Search for the cell housing the specified text and yield its [X, Y] center coordinate. 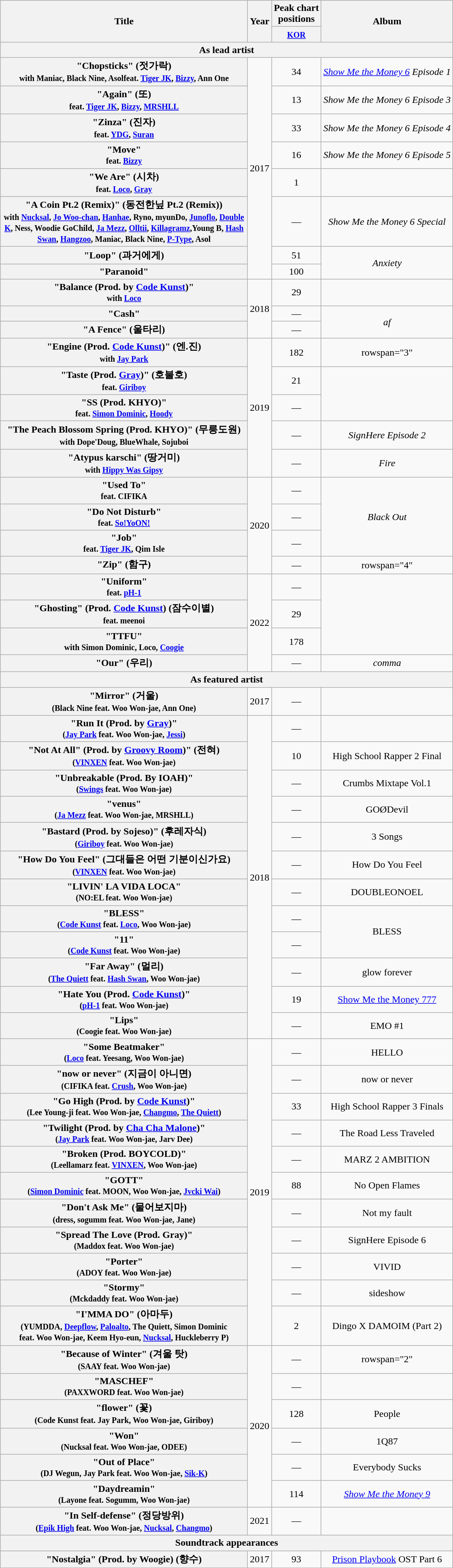
Dingo X DAMOIM (Part 2) [387, 1325]
Peak chart positions [296, 14]
DOUBLEONOEL [387, 892]
now or never [387, 1079]
Album [387, 21]
"Go High (Prod. by Code Kunst)"(Lee Young-ji feat. Woo Won-jae, Changmo, The Quiett) [124, 1107]
"flower" (꽃)(Code Kunst feat. Jay Park, Woo Won-jae, Giriboy) [124, 1414]
1 [296, 183]
"Atypus karschi" (땅거미)with Hippy Was Gipsy [124, 463]
93 [296, 1559]
Show Me the Money 6 Episode 1 [387, 72]
182 [296, 352]
No Open Flames [387, 1186]
Fire [387, 463]
51 [296, 255]
GOØDevil [387, 809]
Show Me the Money 6 Special [387, 222]
"I'MMA DO" (아마두)(YUMDDA, Deepflow, Paloalto, The Quiett, Simon Dominicfeat. Woo Won-jae, Keem Hyo-eun, Nucksal, Huckleberry P) [124, 1325]
"Balance (Prod. by Code Kunst)" with Loco [124, 292]
"We Are" (시차) feat. Loco, Gray [124, 183]
SignHere Episode 6 [387, 1240]
"Zip" (함구) [124, 565]
glow forever [387, 972]
"Zinza" (진자) feat. YDG, Suran [124, 128]
1Q87 [387, 1441]
VIVID [387, 1266]
"Unbreakable (Prod. By IOAH)"(Swings feat. Woo Won-jae) [124, 783]
13 [296, 100]
"Broken (Prod. BOYCOLD)"(Leellamarz feat. VINXEN, Woo Won-jae) [124, 1159]
"Chopsticks" (젓가락) with Maniac, Black Nine, Asolfeat. Tiger JK, Bizzy, Ann One [124, 72]
"Daydreamin"(Layone feat. Sogumm, Woo Won-jae) [124, 1494]
Everybody Sucks [387, 1467]
"Run It (Prod. by Gray)" (Jay Park feat. Woo Won-jae, Jessi) [124, 728]
"Nostalgia" (Prod. by Woogie) (향수) [124, 1559]
"The Peach Blossom Spring (Prod. KHYO)" (무릉도원)with Dope'Doug, BlueWhale, Sojuboi [124, 435]
Show Me the Money 777 [387, 1000]
"Some Beatmaker" (Loco feat. Yeesang, Woo Won-jae) [124, 1052]
10 [296, 756]
"Twilight (Prod. by Cha Cha Malone)"(Jay Park feat. Woo Won-jae, Jarv Dee) [124, 1133]
Black Out [387, 517]
"Job" feat. Tiger JK, Qim Isle [124, 544]
The Road Less Traveled [387, 1133]
2022 [260, 623]
"Do Not Disturb" feat. So!YoON! [124, 517]
"Engine (Prod. Code Kunst)" (엔.진)with Jay Park [124, 352]
88 [296, 1186]
"MASCHEF"(PAXXWORD feat. Woo Won-jae) [124, 1387]
"In Self-defense" (정당방위)(Epik High feat. Woo Won-jae, Nucksal, Changmo) [124, 1521]
SignHere Episode 2 [387, 435]
"Taste (Prod. Gray)" (호불호)feat. Giriboy [124, 381]
sideshow [387, 1293]
Year [260, 21]
"LIVIN' LA VIDA LOCA"(NO:EL feat. Woo Won-jae) [124, 892]
comma [387, 663]
"TTFU"with Simon Dominic, Loco, Coogie [124, 642]
"Don't Ask Me" (물어보지마)(dress, sogumm feat. Woo Won-jae, Jane) [124, 1213]
Show Me the Money 6 Episode 5 [387, 156]
HELLO [387, 1052]
KOR [296, 34]
"Won"(Nucksal feat. Woo Won-jae, ODEE) [124, 1441]
"Paranoid" [124, 271]
114 [296, 1494]
EMO #1 [387, 1026]
af [387, 322]
rowspan="3" [387, 352]
"Because of Winter" (겨울 탓)(SAAY feat. Woo Won-jae) [124, 1359]
"Cash" [124, 313]
"Lips"(Coogie feat. Woo Won-jae) [124, 1026]
"Bastard (Prod. by Sojeso)" (후레자식)(Giriboy feat. Woo Won-jae) [124, 837]
Anxiety [387, 263]
Soundtrack appearances [227, 1543]
"A Fence" (울타리) [124, 330]
"Far Away" (멀리)(The Quiett feat. Hash Swan, Woo Won-jae) [124, 972]
High School Rapper 3 Finals [387, 1107]
Show Me the Money 9 [387, 1494]
Show Me the Money 6 Episode 4 [387, 128]
How Do You Feel [387, 865]
128 [296, 1414]
"Move" feat. Bizzy [124, 156]
"Loop" (과거에게) [124, 255]
As lead artist [227, 50]
Title [124, 21]
"How Do You Feel" (그대들은 어떤 기분이신가요)(VINXEN feat. Woo Won-jae) [124, 865]
"Out of Place"(DJ Wegun, Jay Park feat. Woo Won-jae, Sik-K) [124, 1467]
34 [296, 72]
16 [296, 156]
"Porter"(ADOY feat. Woo Won-jae) [124, 1266]
19 [296, 1000]
rowspan="4" [387, 565]
MARZ 2 AMBITION [387, 1159]
BLESS [387, 932]
2 [296, 1325]
rowspan="2" [387, 1359]
As featured artist [227, 679]
Prison Playbook OST Part 6 [387, 1559]
21 [296, 381]
High School Rapper 2 Final [387, 756]
Show Me the Money 6 Episode 3 [387, 100]
"BLESS"(Code Kunst feat. Loco, Woo Won-jae) [124, 919]
"Mirror" (거울)(Black Nine feat. Woo Won-jae, Ann One) [124, 701]
Crumbs Mixtape Vol.1 [387, 783]
178 [296, 642]
2021 [260, 1521]
"Ghosting" (Prod. Code Kunst) (잠수이별)feat. meenoi [124, 614]
"Uniform" feat. pH-1 [124, 587]
"venus"(Ja Mezz feat. Woo Won-jae, MRSHLL) [124, 809]
"Used To" feat. CIFIKA [124, 490]
"now or never" (지금이 아니면)(CIFIKA feat. Crush, Woo Won-jae) [124, 1079]
Not my fault [387, 1213]
100 [296, 271]
"Our" (우리) [124, 663]
"Hate You (Prod. Code Kunst)"(pH-1 feat. Woo Won-jae) [124, 1000]
"Stormy"(Mckdaddy feat. Woo Won-jae) [124, 1293]
"SS (Prod. KHYO)"feat. Simon Dominic, Hoody [124, 407]
People [387, 1414]
"11"(Code Kunst feat. Woo Won-jae) [124, 945]
"Again" (또) feat. Tiger JK, Bizzy, MRSHLL [124, 100]
"GOTT"(Simon Dominic feat. MOON, Woo Won-jae, Jvcki Wai) [124, 1186]
3 Songs [387, 837]
"Not At All" (Prod. by Groovy Room)" (전혀)(VINXEN feat. Woo Won-jae) [124, 756]
"Spread The Love (Prod. Gray)"(Maddox feat. Woo Won-jae) [124, 1240]
